Return the [x, y] coordinate for the center point of the cell that contains the specified text.  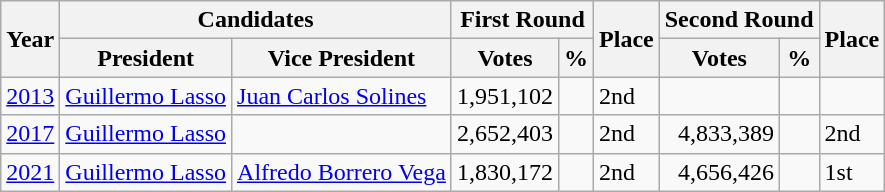
1,830,172 [504, 172]
2,652,403 [504, 134]
Vice President [342, 58]
4,833,389 [719, 134]
2013 [30, 96]
Second Round [739, 20]
1,951,102 [504, 96]
Juan Carlos Solines [342, 96]
Alfredo Borrero Vega [342, 172]
President [146, 58]
First Round [522, 20]
2021 [30, 172]
Candidates [256, 20]
2017 [30, 134]
1st [852, 172]
Year [30, 39]
4,656,426 [719, 172]
